From the cell containing the given text, extract its center point as (x, y) coordinate. 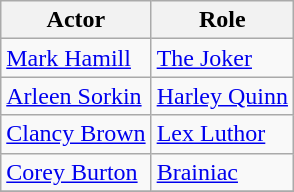
Role (222, 20)
Lex Luthor (222, 134)
Corey Burton (76, 172)
Clancy Brown (76, 134)
Mark Hamill (76, 58)
Brainiac (222, 172)
Arleen Sorkin (76, 96)
Harley Quinn (222, 96)
The Joker (222, 58)
Actor (76, 20)
